Extract the (X, Y) coordinate from the center of the cell holding the provided text.  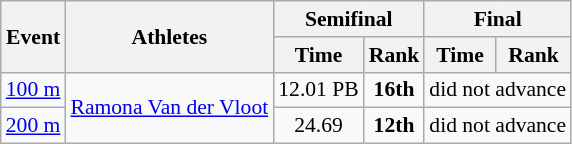
Final (498, 19)
Semifinal (348, 19)
12th (394, 126)
12.01 PB (318, 90)
Ramona Van der Vloot (169, 108)
100 m (34, 90)
24.69 (318, 126)
Event (34, 36)
Athletes (169, 36)
16th (394, 90)
200 m (34, 126)
